Identify which cell holds the provided text, then report its (x, y) central coordinate. 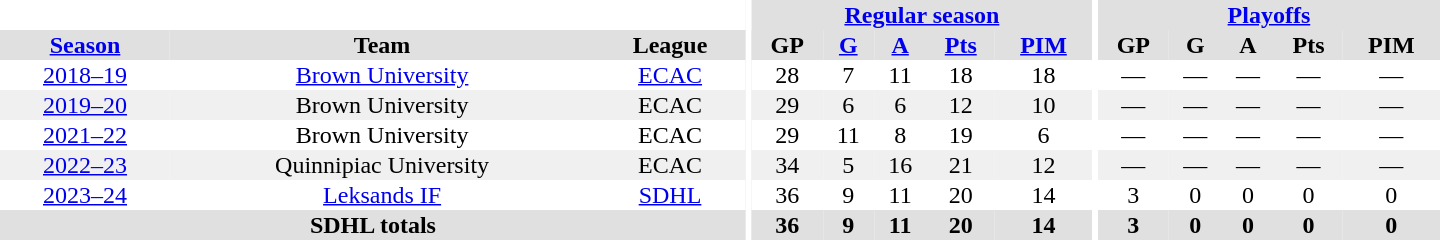
Playoffs (1269, 15)
Regular season (922, 15)
League (670, 45)
7 (848, 75)
2018–19 (85, 75)
2019–20 (85, 105)
2021–22 (85, 135)
16 (900, 165)
21 (961, 165)
SDHL (670, 195)
5 (848, 165)
Team (382, 45)
10 (1044, 105)
28 (788, 75)
Leksands IF (382, 195)
Quinnipiac University (382, 165)
8 (900, 135)
34 (788, 165)
19 (961, 135)
2022–23 (85, 165)
2023–24 (85, 195)
Season (85, 45)
SDHL totals (373, 225)
